Scan for the cell matching the given text and deliver its (x, y) coordinate at center. 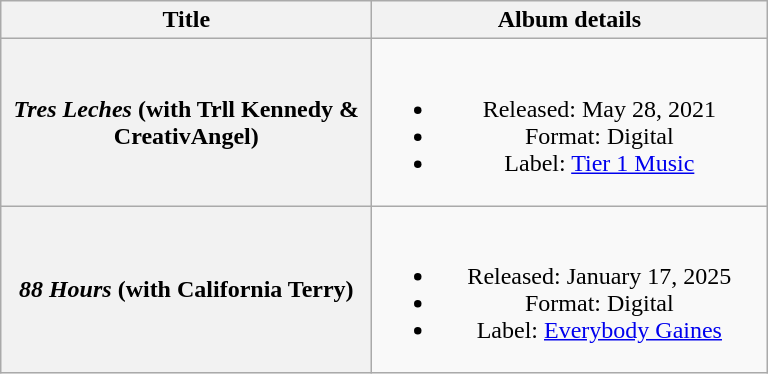
Released: January 17, 2025Format: DigitalLabel: Everybody Gaines (570, 290)
88 Hours (with California Terry) (186, 290)
Released: May 28, 2021Format: DigitalLabel: Tier 1 Music (570, 122)
Title (186, 20)
Tres Leches (with Trll Kennedy & CreativAngel) (186, 122)
Album details (570, 20)
